Identify which cell holds the provided text, then report its (X, Y) central coordinate. 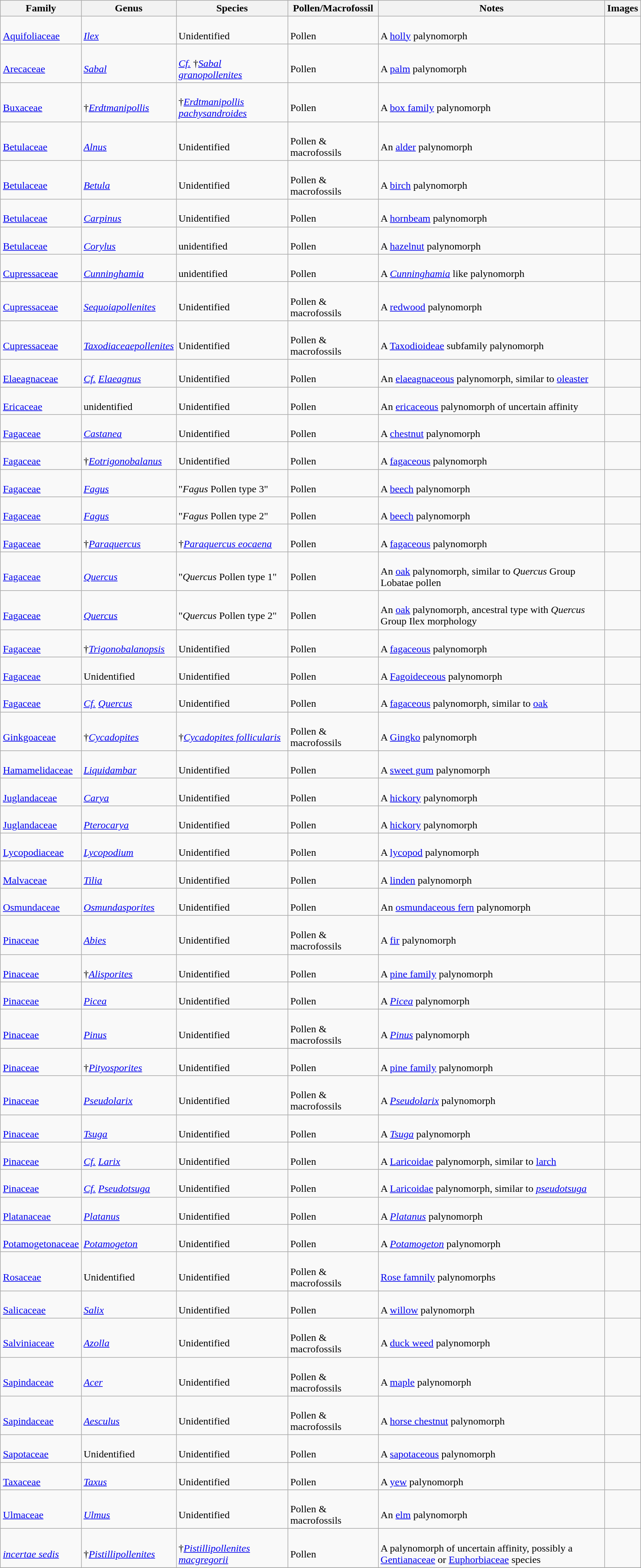
A sapotaceous palynomorph (492, 1449)
A redwood palynomorph (492, 301)
†Paraquercus (128, 538)
An elaeagnaceous palynomorph, similar to oleaster (492, 373)
Rose famnily palynomorphs (492, 1271)
An elm palynomorph (492, 1509)
A horse chestnut palynomorph (492, 1416)
A birch palynomorph (492, 180)
A Potamogeton palynomorph (492, 1238)
A fagaceous palynomorph, similar to oak (492, 698)
Sapotaceae (41, 1449)
Pinus (128, 1029)
A Cunninghamia like palynomorph (492, 268)
A Picea palynomorph (492, 996)
Alnus (128, 141)
A palm palynomorph (492, 63)
A sweet gum palynomorph (492, 764)
Sequoiapollenites (128, 301)
Tsuga (128, 1128)
incertae sedis (41, 1548)
A willow palynomorph (492, 1305)
An oak palynomorph, similar to Quercus Group Lobatae pollen (492, 571)
Lycopodiaceae (41, 847)
"Fagus Pollen type 3" (232, 483)
A Tsuga palynomorph (492, 1128)
A hornbeam palynomorph (492, 213)
A Platanus palynomorph (492, 1211)
Aquifoliaceae (41, 30)
A holly palynomorph (492, 30)
Taxodiaceaepollenites (128, 340)
Malvaceae (41, 874)
A Taxodioideae subfamily palynomorph (492, 340)
Species (232, 8)
Pollen/Macrofossil (333, 8)
Tilia (128, 874)
Pterocarya (128, 819)
†Pistillipollenites macgregorii (232, 1548)
Aesculus (128, 1416)
Cf. †Sabal granopollenites (232, 63)
Pseudolarix (128, 1095)
†Eotrigonobalanus (128, 456)
Betula (128, 180)
Sabal (128, 63)
Ulmaceae (41, 1509)
Elaeagnaceae (41, 373)
An alder palynomorph (492, 141)
Corylus (128, 241)
Taxaceae (41, 1476)
Salviniaceae (41, 1337)
Platanus (128, 1211)
"Fagus Pollen type 2" (232, 511)
A duck weed palynomorph (492, 1337)
Lycopodium (128, 847)
Family (41, 8)
†Pistillipollenites (128, 1548)
Cf. Quercus (128, 698)
A Pinus palynomorph (492, 1029)
Carpinus (128, 213)
A Gingko palynomorph (492, 731)
†Cycadopites follicularis (232, 731)
A palynomorph of uncertain affinity, possibly a Gentianaceae or Euphorbiaceae species (492, 1548)
Notes (492, 8)
Ericaceae (41, 400)
†Pityosporites (128, 1062)
A Pseudolarix palynomorph (492, 1095)
Potamogeton (128, 1238)
Buxaceae (41, 102)
†Paraquercus eocaena (232, 538)
An ericaceous palynomorph of uncertain affinity (492, 400)
†Erdtmanipollis pachysandroides (232, 102)
Genus (128, 8)
Ulmus (128, 1509)
An oak palynomorph, ancestral type with Quercus Group Ilex morphology (492, 610)
Castanea (128, 428)
Osmundaceae (41, 902)
Cf. Elaeagnus (128, 373)
Images (622, 8)
Acer (128, 1376)
†Trigonobalanopsis (128, 643)
Picea (128, 996)
†Alisporites (128, 968)
Taxus (128, 1476)
Rosaceae (41, 1271)
An osmundaceous fern palynomorph (492, 902)
Carya (128, 792)
"Quercus Pollen type 2" (232, 610)
Hamamelidaceae (41, 764)
Platanaceae (41, 1211)
A Laricoidae palynomorph, similar to pseudotsuga (492, 1183)
Ilex (128, 30)
A Laricoidae palynomorph, similar to larch (492, 1156)
A linden palynomorph (492, 874)
A yew palynomorph (492, 1476)
A maple palynomorph (492, 1376)
†Erdtmanipollis (128, 102)
Osmundasporites (128, 902)
A hazelnut palynomorph (492, 241)
A Fagoideceous palynomorph (492, 670)
Cf. Pseudotsuga (128, 1183)
A lycopod palynomorph (492, 847)
Cunninghamia (128, 268)
A chestnut palynomorph (492, 428)
A fir palynomorph (492, 935)
Potamogetonaceae (41, 1238)
Salicaceae (41, 1305)
Ginkgoaceae (41, 731)
Liquidambar (128, 764)
"Quercus Pollen type 1" (232, 571)
Abies (128, 935)
Arecaceae (41, 63)
Cf. Larix (128, 1156)
A box family palynomorph (492, 102)
Azolla (128, 1337)
†Cycadopites (128, 731)
Salix (128, 1305)
